Identify which cell holds the provided text, then report its (X, Y) central coordinate. 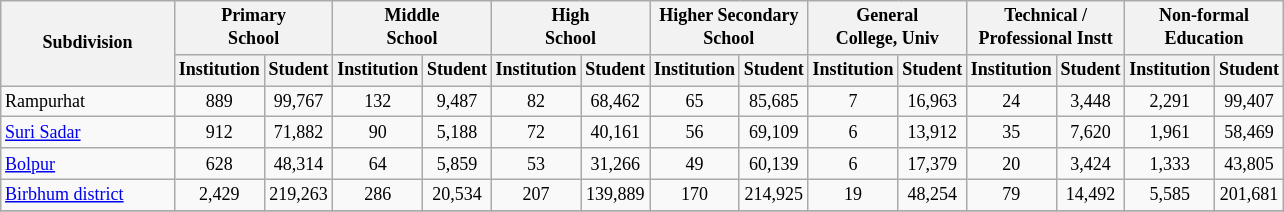
24 (1011, 102)
GeneralCollege, Univ (887, 28)
Birbhum district (88, 194)
68,462 (616, 102)
3,448 (1090, 102)
Suri Sadar (88, 132)
13,912 (932, 132)
286 (378, 194)
Bolpur (88, 164)
5,585 (1170, 194)
Subdivision (88, 44)
207 (536, 194)
71,882 (298, 132)
170 (695, 194)
MiddleSchool (412, 28)
Technical /Professional Instt (1045, 28)
2,291 (1170, 102)
19 (853, 194)
HighSchool (570, 28)
82 (536, 102)
7 (853, 102)
3,424 (1090, 164)
49 (695, 164)
Higher SecondarySchool (729, 28)
912 (219, 132)
20,534 (458, 194)
PrimarySchool (253, 28)
1,333 (1170, 164)
628 (219, 164)
69,109 (774, 132)
5,859 (458, 164)
35 (1011, 132)
65 (695, 102)
43,805 (1250, 164)
7,620 (1090, 132)
64 (378, 164)
20 (1011, 164)
219,263 (298, 194)
31,266 (616, 164)
9,487 (458, 102)
5,188 (458, 132)
85,685 (774, 102)
214,925 (774, 194)
132 (378, 102)
17,379 (932, 164)
48,254 (932, 194)
60,139 (774, 164)
56 (695, 132)
Rampurhat (88, 102)
99,407 (1250, 102)
16,963 (932, 102)
40,161 (616, 132)
99,767 (298, 102)
90 (378, 132)
14,492 (1090, 194)
48,314 (298, 164)
72 (536, 132)
201,681 (1250, 194)
53 (536, 164)
1,961 (1170, 132)
889 (219, 102)
Non-formalEducation (1204, 28)
79 (1011, 194)
58,469 (1250, 132)
139,889 (616, 194)
2,429 (219, 194)
